Detect which cell encompasses the target text, then output its [X, Y] center coordinate. 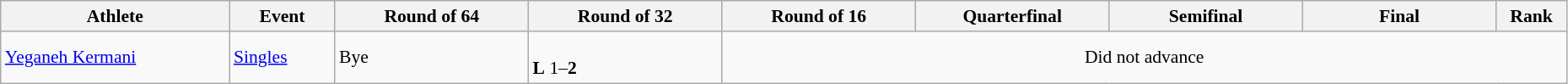
Round of 64 [432, 16]
Singles [282, 58]
Final [1398, 16]
Athlete [115, 16]
Round of 16 [818, 16]
Event [282, 16]
Bye [432, 58]
Rank [1532, 16]
Round of 32 [626, 16]
Yeganeh Kermani [115, 58]
Semifinal [1206, 16]
L 1–2 [626, 58]
Did not advance [1144, 58]
Quarterfinal [1012, 16]
